From the cell containing the given text, extract its center point as (x, y) coordinate. 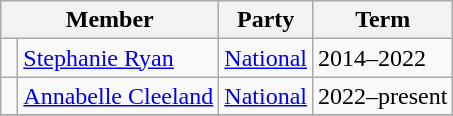
Term (383, 20)
2022–present (383, 96)
Stephanie Ryan (118, 58)
Annabelle Cleeland (118, 96)
2014–2022 (383, 58)
Member (110, 20)
Party (266, 20)
